Scan for the cell matching the given text and deliver its (X, Y) coordinate at center. 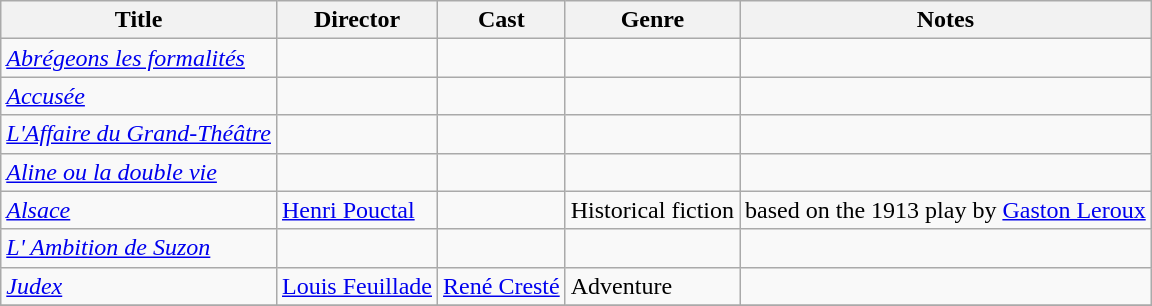
Historical fiction (652, 210)
based on the 1913 play by Gaston Leroux (946, 210)
René Cresté (502, 286)
Notes (946, 20)
Alsace (139, 210)
Adventure (652, 286)
Aline ou la double vie (139, 172)
Accusée (139, 96)
Louis Feuillade (356, 286)
L' Ambition de Suzon (139, 248)
Genre (652, 20)
Director (356, 20)
L'Affaire du Grand-Théâtre (139, 134)
Cast (502, 20)
Title (139, 20)
Henri Pouctal (356, 210)
Judex (139, 286)
Abrégeons les formalités (139, 58)
